Scan for the cell matching the given text and deliver its [x, y] coordinate at center. 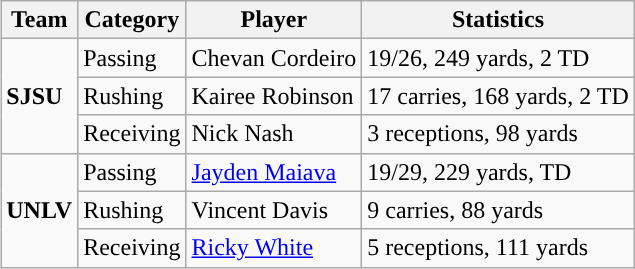
SJSU [40, 96]
Statistics [498, 20]
Category [132, 20]
Team [40, 20]
9 carries, 88 yards [498, 210]
Ricky White [274, 248]
19/26, 249 yards, 2 TD [498, 58]
Jayden Maiava [274, 172]
UNLV [40, 210]
17 carries, 168 yards, 2 TD [498, 96]
5 receptions, 111 yards [498, 248]
Kairee Robinson [274, 96]
19/29, 229 yards, TD [498, 172]
Vincent Davis [274, 210]
Chevan Cordeiro [274, 58]
Nick Nash [274, 134]
Player [274, 20]
3 receptions, 98 yards [498, 134]
